Capture the cell that displays the provided text and extract its [x, y] central coordinate. 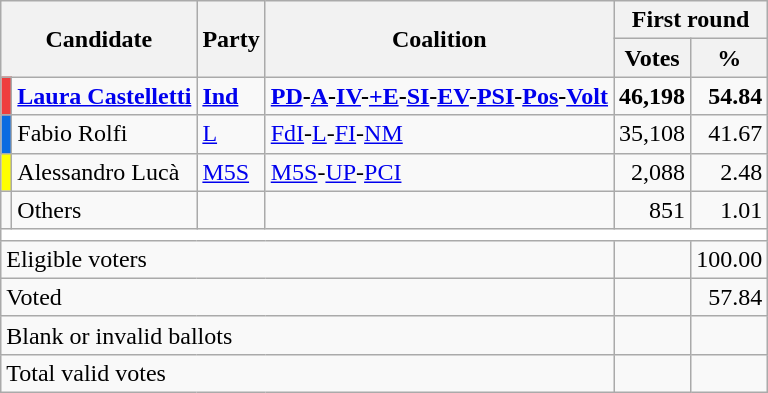
2.48 [730, 172]
Party [231, 39]
54.84 [730, 96]
851 [652, 210]
M5S [231, 172]
Eligible voters [308, 259]
Ind [231, 96]
% [730, 58]
57.84 [730, 297]
First round [691, 20]
FdI-L-FI-NM [439, 134]
Votes [652, 58]
Laura Castelletti [104, 96]
100.00 [730, 259]
1.01 [730, 210]
Total valid votes [308, 373]
2,088 [652, 172]
Blank or invalid ballots [308, 335]
L [231, 134]
35,108 [652, 134]
M5S-UP-PCI [439, 172]
41.67 [730, 134]
46,198 [652, 96]
Candidate [99, 39]
PD-A-IV-+E-SI-EV-PSI-Pos-Volt [439, 96]
Fabio Rolfi [104, 134]
Others [104, 210]
Alessandro Lucà [104, 172]
Coalition [439, 39]
Voted [308, 297]
